Identify which cell holds the provided text, then report its [x, y] central coordinate. 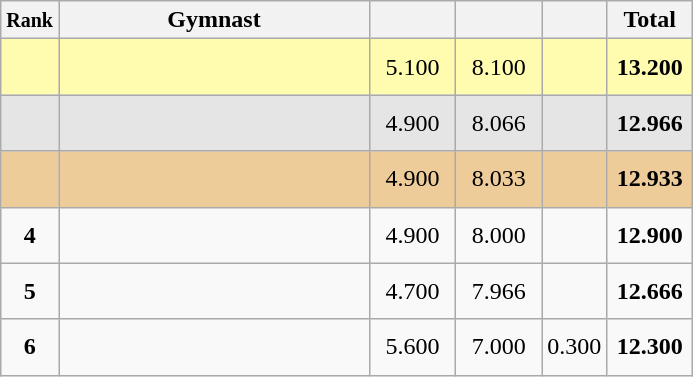
13.200 [650, 67]
12.900 [650, 235]
12.966 [650, 123]
6 [30, 347]
4.700 [413, 291]
12.933 [650, 179]
0.300 [574, 347]
4 [30, 235]
8.066 [499, 123]
7.000 [499, 347]
7.966 [499, 291]
8.033 [499, 179]
8.100 [499, 67]
8.000 [499, 235]
Rank [30, 20]
12.666 [650, 291]
5 [30, 291]
Gymnast [214, 20]
5.100 [413, 67]
Total [650, 20]
12.300 [650, 347]
5.600 [413, 347]
